Find where the given text appears and provide that cell's center as (X, Y) coordinate. 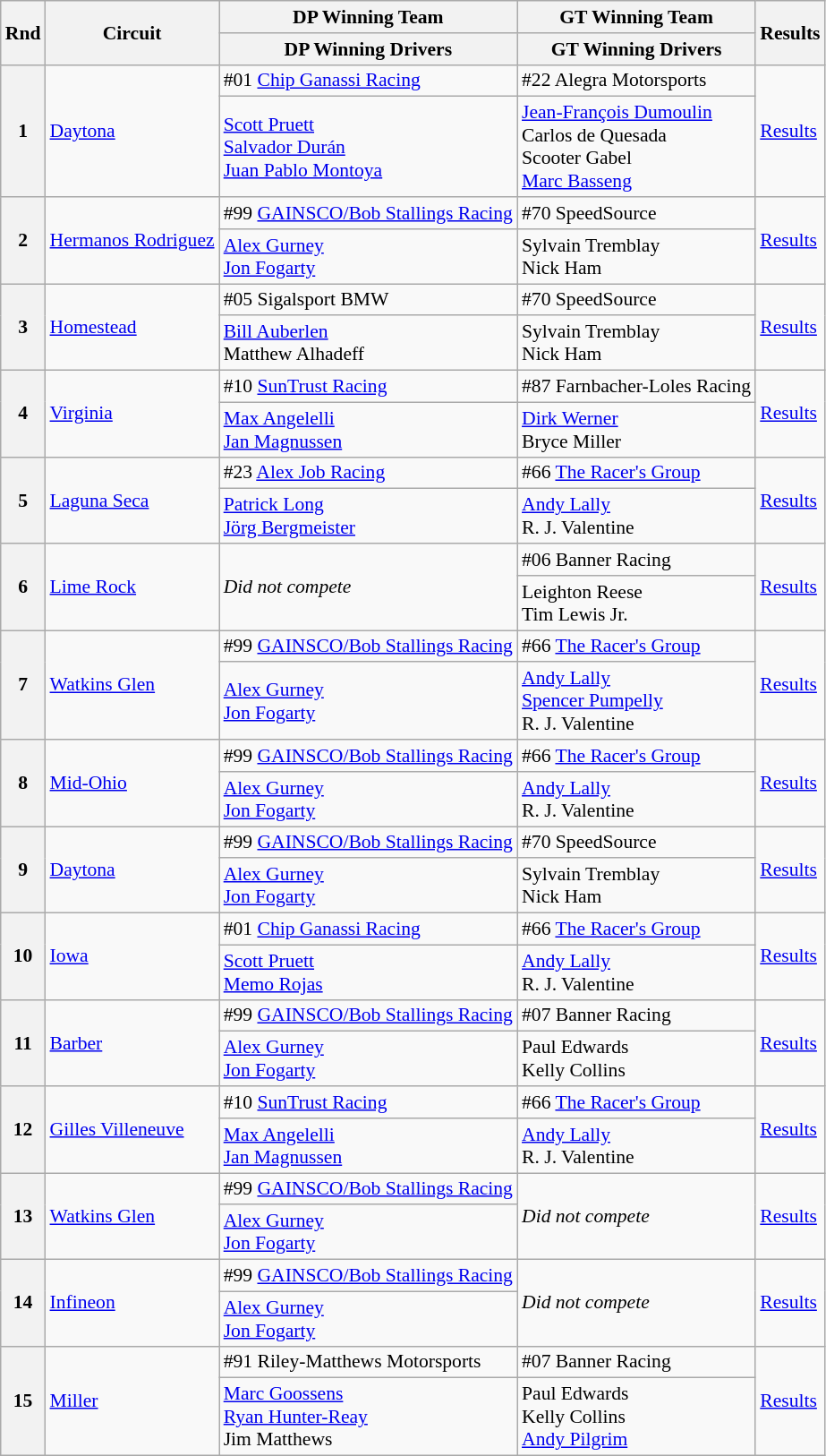
GT Winning Drivers (636, 49)
Barber (132, 1042)
DP Winning Team (369, 17)
Hermanos Rodriguez (132, 240)
Mid-Ohio (132, 783)
Dirk Werner Bryce Miller (636, 430)
Iowa (132, 956)
Patrick Long Jörg Bergmeister (369, 516)
Marc Goossens Ryan Hunter-Reay Jim Matthews (369, 1417)
#06 Banner Racing (636, 560)
#87 Farnbacher-Loles Racing (636, 387)
7 (23, 685)
Scott Pruett Memo Rojas (369, 972)
12 (23, 1130)
15 (23, 1400)
GT Winning Team (636, 17)
Andy Lally Spencer Pumpelly R. J. Valentine (636, 702)
Bill Auberlen Matthew Alhadeff (369, 344)
9 (23, 870)
Scott Pruett Salvador Durán Juan Pablo Montoya (369, 147)
1 (23, 131)
Rnd (23, 32)
13 (23, 1216)
Homestead (132, 328)
#05 Sigalsport BMW (369, 300)
3 (23, 328)
8 (23, 783)
DP Winning Drivers (369, 49)
#91 Riley-Matthews Motorsports (369, 1362)
Miller (132, 1400)
5 (23, 500)
Laguna Seca (132, 500)
14 (23, 1304)
Virginia (132, 414)
#23 Alex Job Racing (369, 473)
Infineon (132, 1304)
Paul Edwards Kelly Collins Andy Pilgrim (636, 1417)
11 (23, 1042)
Gilles Villeneuve (132, 1130)
10 (23, 956)
4 (23, 414)
Circuit (132, 32)
#22 Alegra Motorsports (636, 81)
Lime Rock (132, 587)
6 (23, 587)
Leighton Reese Tim Lewis Jr. (636, 604)
Paul Edwards Kelly Collins (636, 1058)
Jean-François Dumoulin Carlos de Quesada Scooter Gabel Marc Basseng (636, 147)
2 (23, 240)
